Locate the cell with the specified text and output its (X, Y) center coordinate. 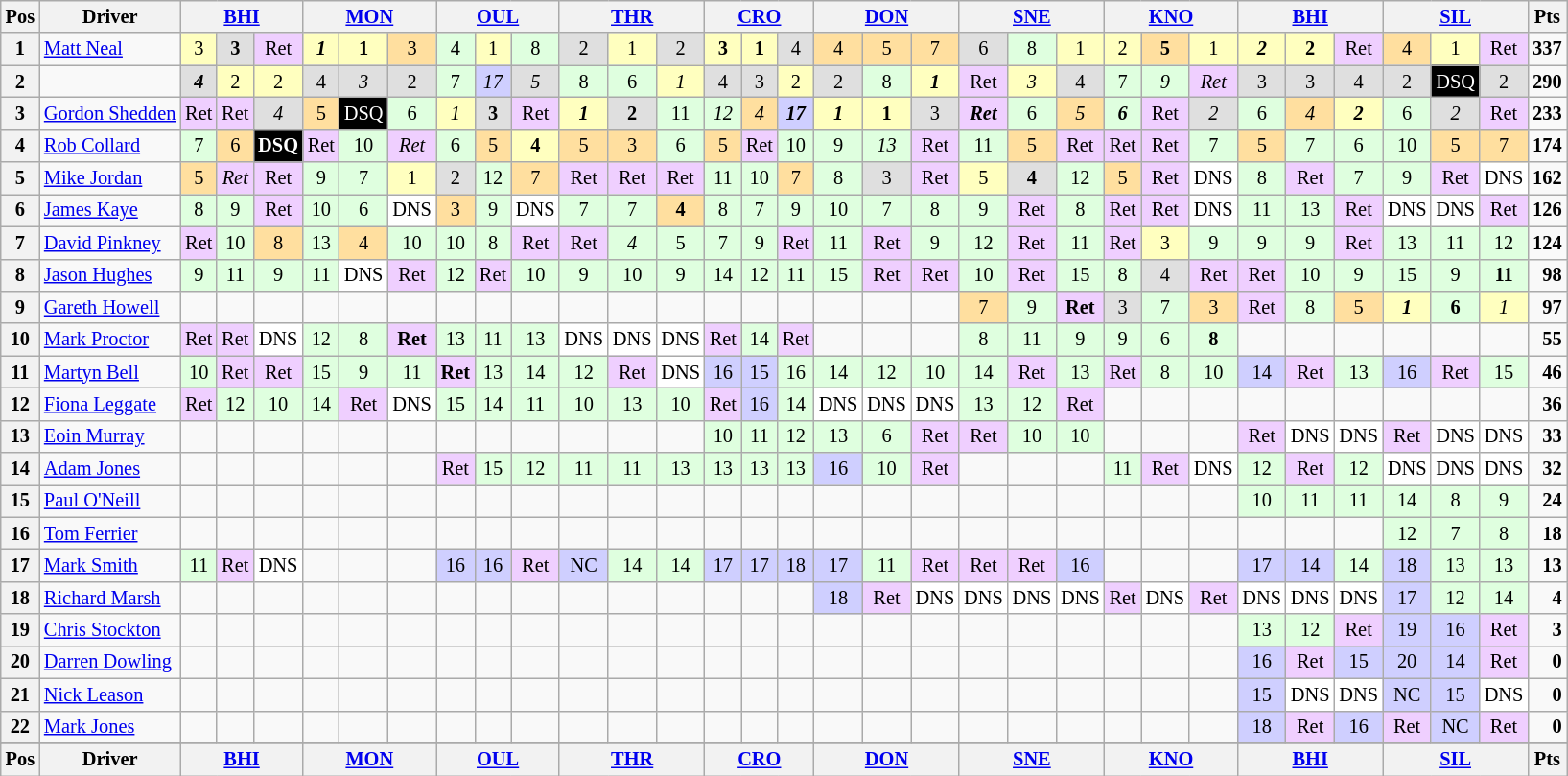
32 (1547, 469)
174 (1547, 146)
Tom Ferrier (109, 533)
Eoin Murray (109, 436)
162 (1547, 178)
Jason Hughes (109, 275)
Mark Proctor (109, 340)
33 (1547, 436)
David Pinkney (109, 243)
55 (1547, 340)
Rob Collard (109, 146)
Paul O'Neill (109, 501)
Mike Jordan (109, 178)
Darren Dowling (109, 662)
46 (1547, 372)
James Kaye (109, 210)
Mark Jones (109, 727)
Richard Marsh (109, 598)
22 (20, 727)
124 (1547, 243)
Adam Jones (109, 469)
Mark Smith (109, 565)
Matt Neal (109, 49)
Martyn Bell (109, 372)
126 (1547, 210)
97 (1547, 307)
21 (20, 694)
290 (1547, 82)
Fiona Leggate (109, 404)
Gordon Shedden (109, 113)
233 (1547, 113)
36 (1547, 404)
Gareth Howell (109, 307)
Chris Stockton (109, 630)
24 (1547, 501)
Nick Leason (109, 694)
337 (1547, 49)
98 (1547, 275)
